Pinpoint the cell where the given text exists, returning its (X, Y) midpoint coordinate. 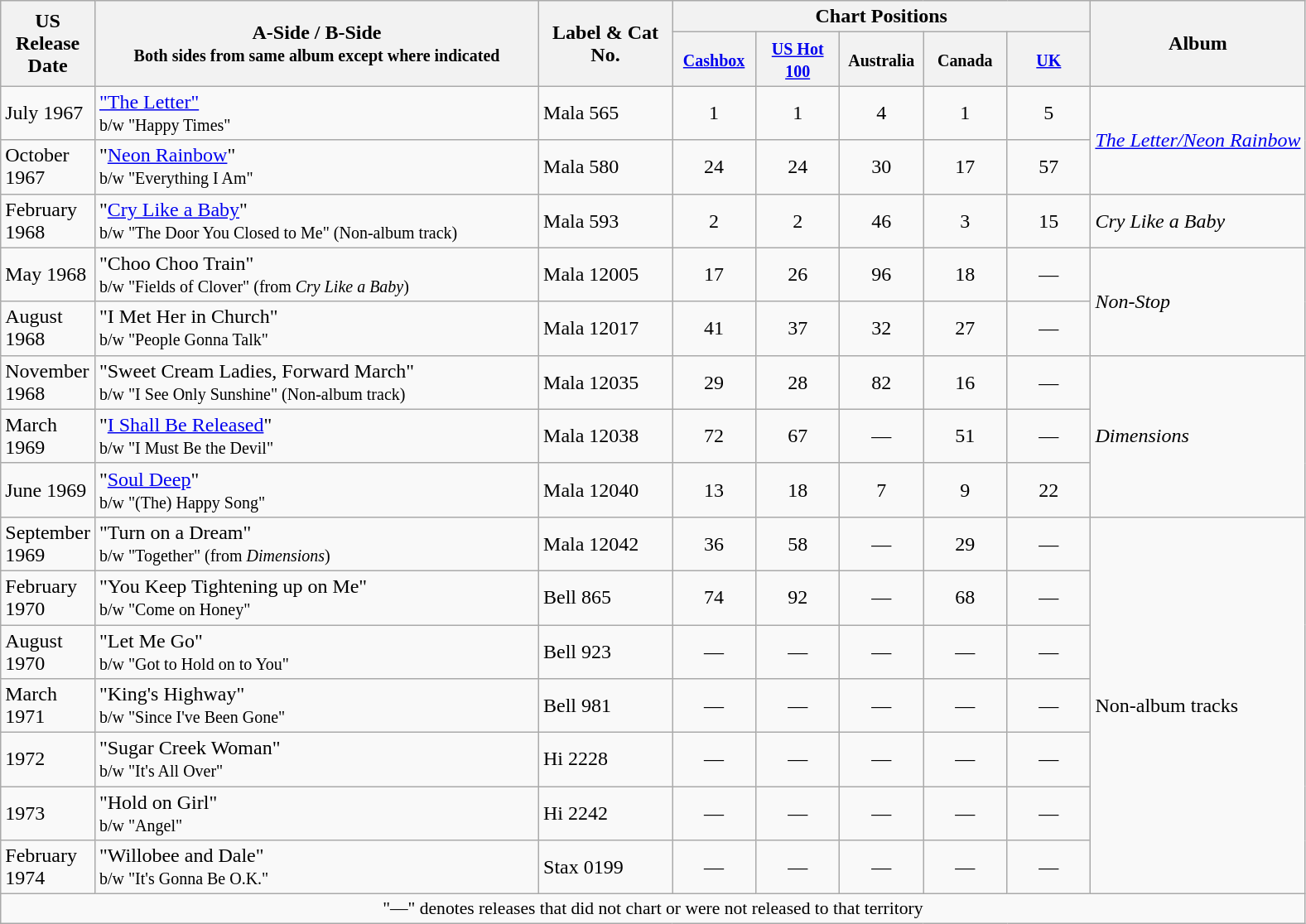
58 (798, 543)
36 (714, 543)
1972 (48, 760)
Mala 580 (606, 167)
Cry Like a Baby (1198, 220)
22 (1048, 490)
Hi 2242 (606, 813)
US Release Date (48, 43)
Mala 12017 (606, 328)
13 (714, 490)
92 (798, 598)
Bell 981 (606, 705)
US Hot 100 (798, 60)
Mala 12042 (606, 543)
Bell 923 (606, 651)
Mala 12038 (606, 436)
3 (966, 220)
February 1970 (48, 598)
February 1974 (48, 868)
The Letter/Neon Rainbow (1198, 140)
Mala 593 (606, 220)
16 (966, 383)
37 (798, 328)
Mala 565 (606, 113)
February 1968 (48, 220)
68 (966, 598)
Cashbox (714, 60)
57 (1048, 167)
March 1969 (48, 436)
32 (881, 328)
7 (881, 490)
November 1968 (48, 383)
Non-Stop (1198, 301)
Label & Cat No. (606, 43)
Chart Positions (881, 17)
46 (881, 220)
August 1968 (48, 328)
Mala 12005 (606, 275)
4 (881, 113)
June 1969 (48, 490)
"You Keep Tightening up on Me"b/w "Come on Honey" (316, 598)
"Sweet Cream Ladies, Forward March"b/w "I See Only Sunshine" (Non-album track) (316, 383)
Album (1198, 43)
Australia (881, 60)
May 1968 (48, 275)
51 (966, 436)
"Let Me Go"b/w "Got to Hold on to You" (316, 651)
Stax 0199 (606, 868)
Mala 12035 (606, 383)
"Choo Choo Train"b/w "Fields of Clover" (from Cry Like a Baby) (316, 275)
Mala 12040 (606, 490)
Non-album tracks (1198, 705)
82 (881, 383)
"Turn on a Dream"b/w "Together" (from Dimensions) (316, 543)
August 1970 (48, 651)
Hi 2228 (606, 760)
26 (798, 275)
41 (714, 328)
Bell 865 (606, 598)
27 (966, 328)
"I Shall Be Released"b/w "I Must Be the Devil" (316, 436)
5 (1048, 113)
"The Letter"b/w "Happy Times" (316, 113)
UK (1048, 60)
9 (966, 490)
"King's Highway"b/w "Since I've Been Gone" (316, 705)
1973 (48, 813)
Canada (966, 60)
28 (798, 383)
"Neon Rainbow"b/w "Everything I Am" (316, 167)
July 1967 (48, 113)
"Cry Like a Baby"b/w "The Door You Closed to Me" (Non-album track) (316, 220)
"I Met Her in Church"b/w "People Gonna Talk" (316, 328)
"Soul Deep"b/w "(The) Happy Song" (316, 490)
September 1969 (48, 543)
72 (714, 436)
74 (714, 598)
October 1967 (48, 167)
15 (1048, 220)
March 1971 (48, 705)
96 (881, 275)
A-Side / B-SideBoth sides from same album except where indicated (316, 43)
"—" denotes releases that did not chart or were not released to that territory (653, 909)
30 (881, 167)
Dimensions (1198, 436)
"Sugar Creek Woman"b/w "It's All Over" (316, 760)
"Willobee and Dale"b/w "It's Gonna Be O.K." (316, 868)
"Hold on Girl"b/w "Angel" (316, 813)
67 (798, 436)
